Find where the given text appears and provide that cell's center as [X, Y] coordinate. 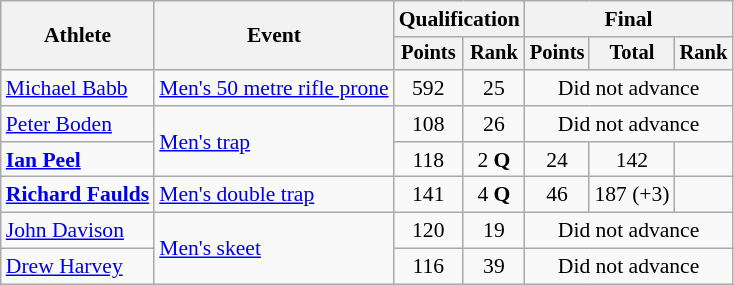
108 [428, 124]
Peter Boden [78, 124]
46 [557, 195]
Drew Harvey [78, 267]
Qualification [460, 19]
142 [632, 160]
120 [428, 231]
118 [428, 160]
Men's skeet [274, 248]
Athlete [78, 36]
Men's trap [274, 142]
592 [428, 88]
Final [628, 19]
39 [494, 267]
Event [274, 36]
Men's double trap [274, 195]
Richard Faulds [78, 195]
116 [428, 267]
Total [632, 54]
19 [494, 231]
26 [494, 124]
187 (+3) [632, 195]
4 Q [494, 195]
Ian Peel [78, 160]
Men's 50 metre rifle prone [274, 88]
141 [428, 195]
Michael Babb [78, 88]
John Davison [78, 231]
2 Q [494, 160]
25 [494, 88]
24 [557, 160]
